From the cell containing the given text, extract its center point as [X, Y] coordinate. 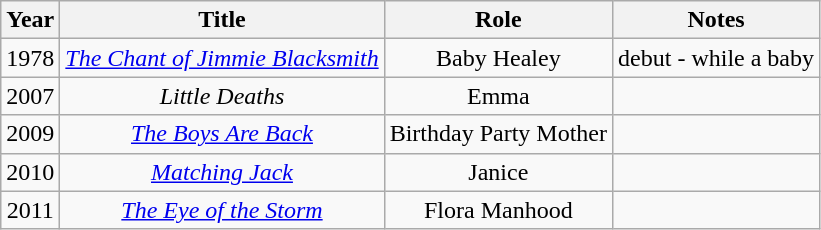
The Boys Are Back [222, 134]
Little Deaths [222, 96]
2010 [30, 172]
Janice [498, 172]
Role [498, 20]
debut - while a baby [716, 58]
Emma [498, 96]
Title [222, 20]
Birthday Party Mother [498, 134]
Notes [716, 20]
Year [30, 20]
2009 [30, 134]
Baby Healey [498, 58]
Flora Manhood [498, 210]
2007 [30, 96]
The Chant of Jimmie Blacksmith [222, 58]
The Eye of the Storm [222, 210]
Matching Jack [222, 172]
2011 [30, 210]
1978 [30, 58]
